Pinpoint the cell where the given text exists, returning its [X, Y] midpoint coordinate. 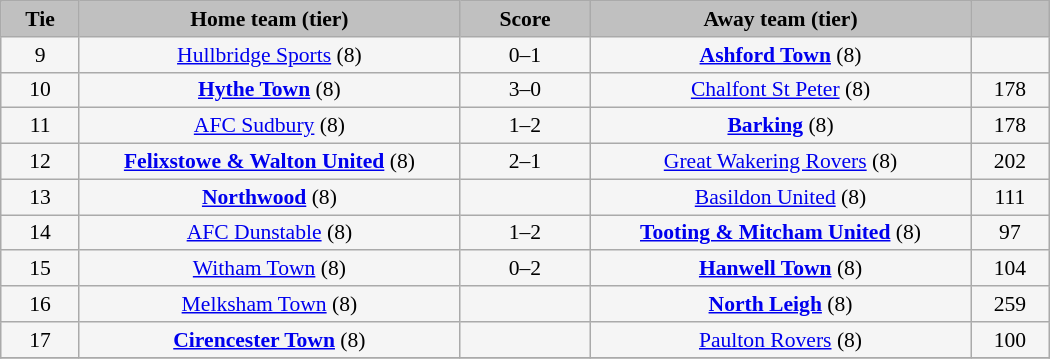
9 [40, 55]
97 [1010, 233]
15 [40, 269]
Tie [40, 19]
Felixstowe & Walton United (8) [269, 162]
Melksham Town (8) [269, 304]
100 [1010, 340]
13 [40, 197]
Northwood (8) [269, 197]
202 [1010, 162]
104 [1010, 269]
Paulton Rovers (8) [781, 340]
14 [40, 233]
AFC Dunstable (8) [269, 233]
10 [40, 90]
0–1 [524, 55]
Hanwell Town (8) [781, 269]
Home team (tier) [269, 19]
Score [524, 19]
North Leigh (8) [781, 304]
Hythe Town (8) [269, 90]
259 [1010, 304]
Witham Town (8) [269, 269]
16 [40, 304]
0–2 [524, 269]
Hullbridge Sports (8) [269, 55]
12 [40, 162]
Chalfont St Peter (8) [781, 90]
Basildon United (8) [781, 197]
17 [40, 340]
3–0 [524, 90]
2–1 [524, 162]
11 [40, 126]
Ashford Town (8) [781, 55]
111 [1010, 197]
Barking (8) [781, 126]
Great Wakering Rovers (8) [781, 162]
Away team (tier) [781, 19]
AFC Sudbury (8) [269, 126]
Tooting & Mitcham United (8) [781, 233]
Cirencester Town (8) [269, 340]
